From the cell containing the given text, extract its center point as [x, y] coordinate. 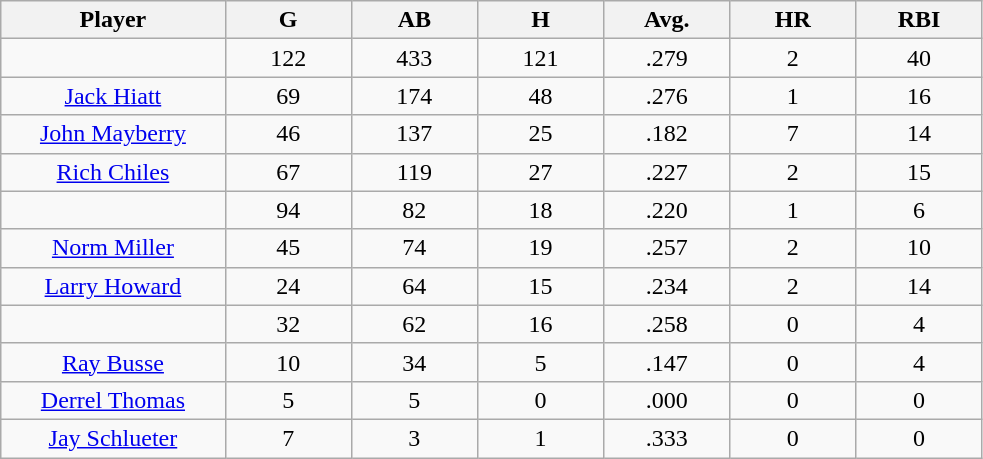
18 [540, 210]
Jay Schlueter [113, 438]
24 [288, 286]
64 [414, 286]
62 [414, 324]
174 [414, 96]
H [540, 20]
Jack Hiatt [113, 96]
19 [540, 248]
Player [113, 20]
.220 [667, 210]
46 [288, 134]
Derrel Thomas [113, 400]
40 [919, 58]
Rich Chiles [113, 172]
69 [288, 96]
82 [414, 210]
.182 [667, 134]
34 [414, 362]
Norm Miller [113, 248]
122 [288, 58]
.276 [667, 96]
32 [288, 324]
.257 [667, 248]
.258 [667, 324]
3 [414, 438]
137 [414, 134]
.279 [667, 58]
G [288, 20]
John Mayberry [113, 134]
.333 [667, 438]
433 [414, 58]
48 [540, 96]
.227 [667, 172]
6 [919, 210]
119 [414, 172]
94 [288, 210]
27 [540, 172]
67 [288, 172]
Ray Busse [113, 362]
.147 [667, 362]
74 [414, 248]
HR [793, 20]
.234 [667, 286]
AB [414, 20]
.000 [667, 400]
121 [540, 58]
RBI [919, 20]
Avg. [667, 20]
45 [288, 248]
Larry Howard [113, 286]
25 [540, 134]
